Identify which cell holds the provided text, then report its [X, Y] central coordinate. 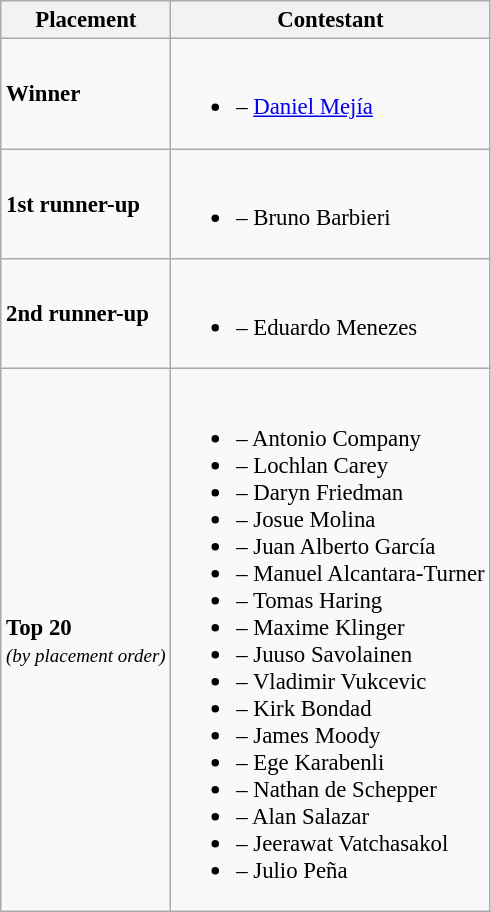
Placement [86, 20]
– Bruno Barbieri [330, 204]
Winner [86, 94]
2nd runner-up [86, 314]
– Eduardo Menezes [330, 314]
1st runner-up [86, 204]
Top 20(by placement order) [86, 640]
Contestant [330, 20]
– Daniel Mejía [330, 94]
